Scan for the cell matching the given text and deliver its (X, Y) coordinate at center. 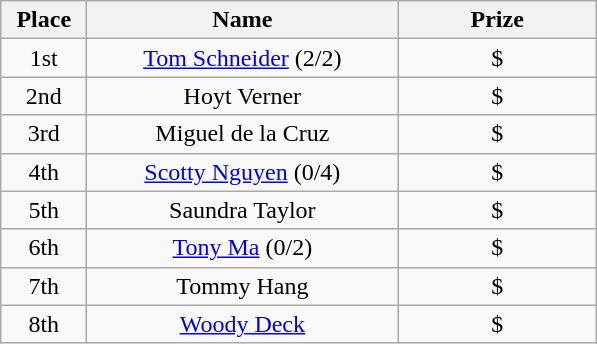
Tony Ma (0/2) (242, 248)
Woody Deck (242, 324)
7th (44, 286)
Name (242, 20)
Prize (498, 20)
5th (44, 210)
Tom Schneider (2/2) (242, 58)
Hoyt Verner (242, 96)
Scotty Nguyen (0/4) (242, 172)
4th (44, 172)
Saundra Taylor (242, 210)
3rd (44, 134)
8th (44, 324)
Miguel de la Cruz (242, 134)
Place (44, 20)
1st (44, 58)
6th (44, 248)
Tommy Hang (242, 286)
2nd (44, 96)
